Provide the [x, y] coordinate of the cell's center where the given text is located.  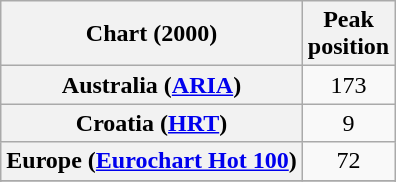
9 [348, 123]
Europe (Eurochart Hot 100) [152, 161]
Croatia (HRT) [152, 123]
Peakposition [348, 34]
Chart (2000) [152, 34]
173 [348, 85]
72 [348, 161]
Australia (ARIA) [152, 85]
